Pinpoint the cell where the given text exists, returning its (x, y) midpoint coordinate. 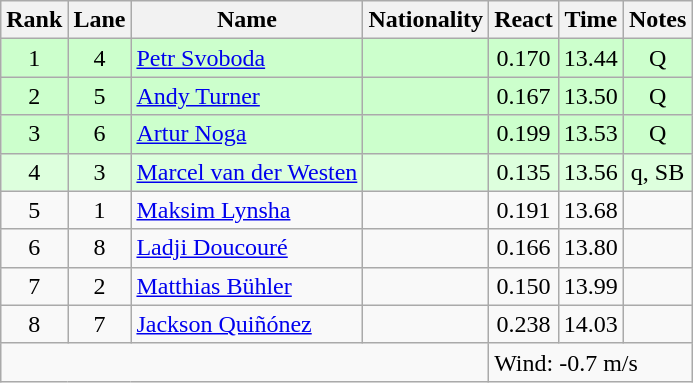
14.03 (590, 324)
Maksim Lynsha (247, 210)
Notes (657, 20)
13.80 (590, 248)
0.166 (524, 248)
0.150 (524, 286)
Jackson Quiñónez (247, 324)
Nationality (426, 20)
13.68 (590, 210)
13.50 (590, 96)
0.170 (524, 58)
React (524, 20)
0.199 (524, 134)
0.238 (524, 324)
Rank (34, 20)
Lane (100, 20)
13.44 (590, 58)
13.99 (590, 286)
Artur Noga (247, 134)
Andy Turner (247, 96)
0.135 (524, 172)
13.53 (590, 134)
Name (247, 20)
Marcel van der Westen (247, 172)
q, SB (657, 172)
0.167 (524, 96)
Wind: -0.7 m/s (590, 362)
Petr Svoboda (247, 58)
Time (590, 20)
Matthias Bühler (247, 286)
13.56 (590, 172)
0.191 (524, 210)
Ladji Doucouré (247, 248)
